Detect which cell encompasses the target text, then output its (X, Y) center coordinate. 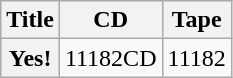
11182 (196, 58)
Title (30, 20)
11182CD (110, 58)
Yes! (30, 58)
Tape (196, 20)
CD (110, 20)
